Identify which cell holds the provided text, then report its (x, y) central coordinate. 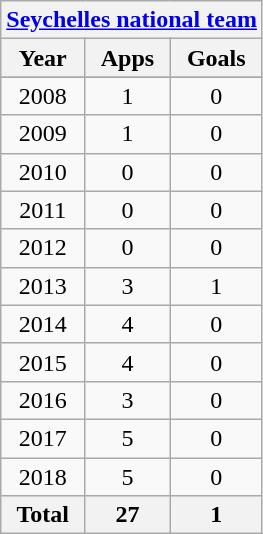
2018 (43, 477)
2010 (43, 172)
2017 (43, 438)
Year (43, 58)
2016 (43, 400)
2009 (43, 134)
27 (128, 515)
2008 (43, 96)
Seychelles national team (132, 20)
Total (43, 515)
2011 (43, 210)
Apps (128, 58)
2012 (43, 248)
Goals (216, 58)
2014 (43, 324)
2015 (43, 362)
2013 (43, 286)
